Provide the [x, y] coordinate of the cell's center where the given text is located.  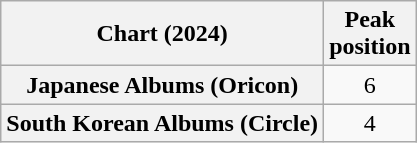
Japanese Albums (Oricon) [162, 85]
4 [370, 123]
South Korean Albums (Circle) [162, 123]
Chart (2024) [162, 34]
Peakposition [370, 34]
6 [370, 85]
